Identify which cell holds the provided text, then report its [x, y] central coordinate. 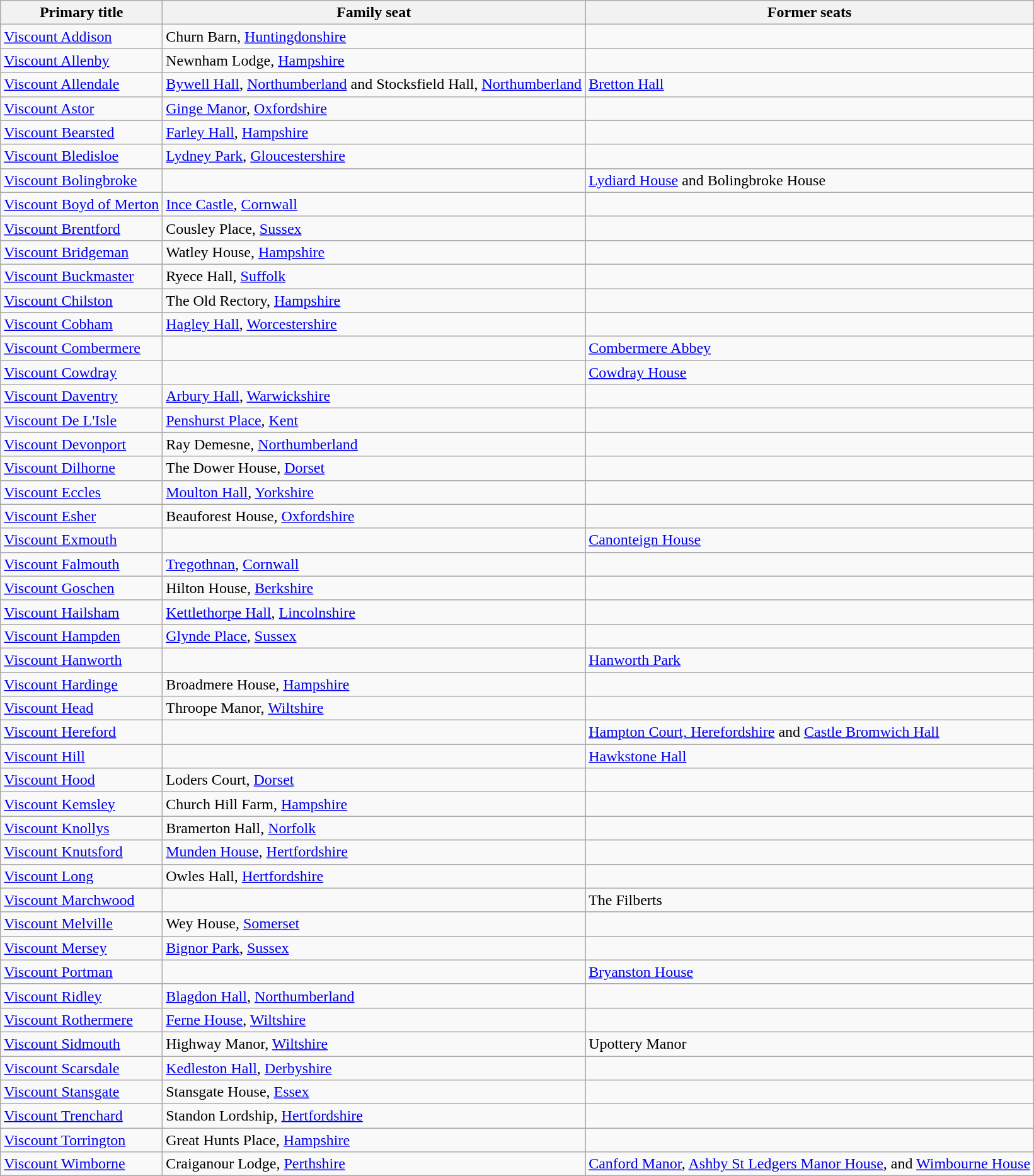
Viscount Hill [82, 756]
Hagley Hall, Worcestershire [374, 325]
Arbury Hall, Warwickshire [374, 396]
Kedleston Hall, Derbyshire [374, 1068]
Viscount Bledisloe [82, 156]
Ginge Manor, Oxfordshire [374, 108]
Viscount Rothermere [82, 1020]
Viscount Allendale [82, 84]
Bywell Hall, Northumberland and Stocksfield Hall, Northumberland [374, 84]
Munden House, Hertfordshire [374, 852]
Viscount Sidmouth [82, 1044]
Ferne House, Wiltshire [374, 1020]
Viscount Devonport [82, 444]
Viscount Stansgate [82, 1092]
Canford Manor, Ashby St Ledgers Manor House, and Wimbourne House [810, 1164]
Viscount Brentford [82, 228]
Hawkstone Hall [810, 756]
Craiganour Lodge, Perthshire [374, 1164]
Primary title [82, 13]
Viscount Combermere [82, 349]
Combermere Abbey [810, 349]
Viscount Torrington [82, 1140]
Owles Hall, Hertfordshire [374, 876]
Stansgate House, Essex [374, 1092]
Viscount Knutsford [82, 852]
Viscount Buckmaster [82, 276]
Viscount Cowdray [82, 372]
Viscount Hailsham [82, 612]
Blagdon Hall, Northumberland [374, 996]
Lydiard House and Bolingbroke House [810, 180]
Cowdray House [810, 372]
Viscount Hanworth [82, 660]
Viscount Melville [82, 924]
Viscount Hardinge [82, 684]
Viscount Goschen [82, 588]
Viscount Portman [82, 972]
Great Hunts Place, Hampshire [374, 1140]
Bryanston House [810, 972]
Hampton Court, Herefordshire and Castle Bromwich Hall [810, 732]
The Old Rectory, Hampshire [374, 301]
Canonteign House [810, 540]
Churn Barn, Huntingdonshire [374, 37]
Standon Lordship, Hertfordshire [374, 1116]
Hanworth Park [810, 660]
Viscount Hampden [82, 636]
Glynde Place, Sussex [374, 636]
Viscount Bolingbroke [82, 180]
Moulton Hall, Yorkshire [374, 492]
The Filberts [810, 900]
Ryece Hall, Suffolk [374, 276]
Viscount Trenchard [82, 1116]
Watley House, Hampshire [374, 252]
Viscount Astor [82, 108]
Viscount Head [82, 708]
Tregothnan, Cornwall [374, 564]
Bramerton Hall, Norfolk [374, 828]
Wey House, Somerset [374, 924]
Highway Manor, Wiltshire [374, 1044]
Viscount Long [82, 876]
Broadmere House, Hampshire [374, 684]
Newnham Lodge, Hampshire [374, 61]
Viscount Dilhorne [82, 468]
Viscount Bridgeman [82, 252]
Loders Court, Dorset [374, 780]
Viscount Chilston [82, 301]
Ince Castle, Cornwall [374, 204]
Viscount Esher [82, 516]
Ray Demesne, Northumberland [374, 444]
Viscount Cobham [82, 325]
Viscount Falmouth [82, 564]
Family seat [374, 13]
Viscount Hood [82, 780]
Viscount Kemsley [82, 804]
Viscount Scarsdale [82, 1068]
Viscount Marchwood [82, 900]
Viscount Boyd of Merton [82, 204]
Farley Hall, Hampshire [374, 132]
Bignor Park, Sussex [374, 948]
Lydney Park, Gloucestershire [374, 156]
Viscount Ridley [82, 996]
Bretton Hall [810, 84]
Hilton House, Berkshire [374, 588]
Former seats [810, 13]
The Dower House, Dorset [374, 468]
Upottery Manor [810, 1044]
Viscount Hereford [82, 732]
Cousley Place, Sussex [374, 228]
Viscount De L'Isle [82, 420]
Viscount Addison [82, 37]
Church Hill Farm, Hampshire [374, 804]
Beauforest House, Oxfordshire [374, 516]
Viscount Daventry [82, 396]
Viscount Wimborne [82, 1164]
Penshurst Place, Kent [374, 420]
Viscount Knollys [82, 828]
Viscount Exmouth [82, 540]
Viscount Allenby [82, 61]
Viscount Mersey [82, 948]
Viscount Bearsted [82, 132]
Viscount Eccles [82, 492]
Throope Manor, Wiltshire [374, 708]
Kettlethorpe Hall, Lincolnshire [374, 612]
